Search for the cell housing the specified text and yield its [x, y] center coordinate. 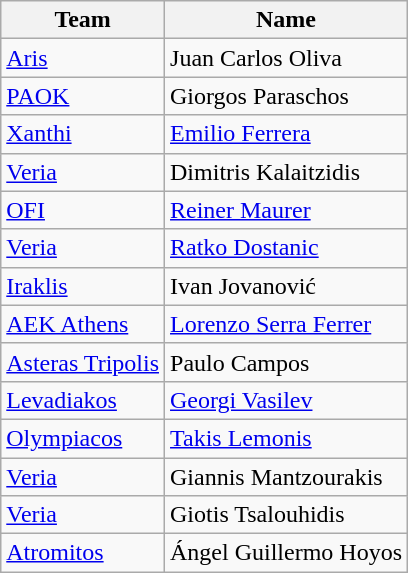
Emilio Ferrera [286, 134]
Giorgos Paraschos [286, 96]
AEK Athens [83, 324]
Xanthi [83, 134]
PAOK [83, 96]
Levadiakos [83, 400]
Aris [83, 58]
Team [83, 20]
Ángel Guillermo Hoyos [286, 553]
Iraklis [83, 286]
Paulo Campos [286, 362]
Asteras Tripolis [83, 362]
Reiner Maurer [286, 210]
Giotis Tsalouhidis [286, 515]
Takis Lemonis [286, 438]
Atromitos [83, 553]
Olympiacos [83, 438]
Name [286, 20]
Giannis Mantzourakis [286, 477]
Juan Carlos Oliva [286, 58]
Georgi Vasilev [286, 400]
Dimitris Kalaitzidis [286, 172]
Lorenzo Serra Ferrer [286, 324]
Ivan Jovanović [286, 286]
OFI [83, 210]
Ratko Dostanic [286, 248]
